From the cell containing the given text, extract its center point as (x, y) coordinate. 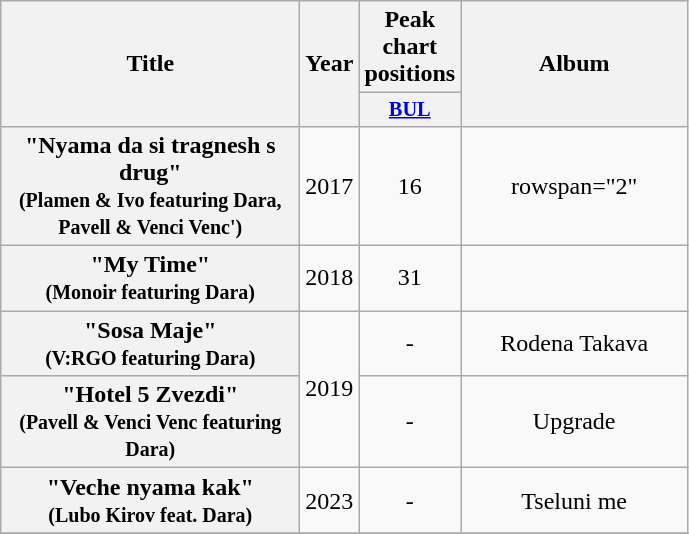
Title (150, 64)
Tseluni me (574, 500)
Peak chart positions (410, 47)
31 (410, 278)
Rodena Takava (574, 344)
"Veche nyama kak"(Lubo Kirov feat. Dara) (150, 500)
Upgrade (574, 422)
"My Time"(Monoir featuring Dara) (150, 278)
"Hotel 5 Zvezdi"(Pavell & Venci Venc featuring Dara) (150, 422)
Album (574, 64)
16 (410, 186)
2017 (330, 186)
"Nyama da si tragnesh s drug"(Plamen & Ivo featuring Dara, Pavell & Venci Venc') (150, 186)
BUL (410, 110)
"Sosa Maje"(V:RGO featuring Dara) (150, 344)
2018 (330, 278)
2023 (330, 500)
2019 (330, 390)
Year (330, 64)
rowspan="2" (574, 186)
